Extract the [X, Y] coordinate from the center of the cell holding the provided text.  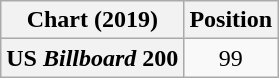
US Billboard 200 [92, 58]
99 [231, 58]
Position [231, 20]
Chart (2019) [92, 20]
